Extract the [x, y] coordinate from the center of the cell holding the provided text.  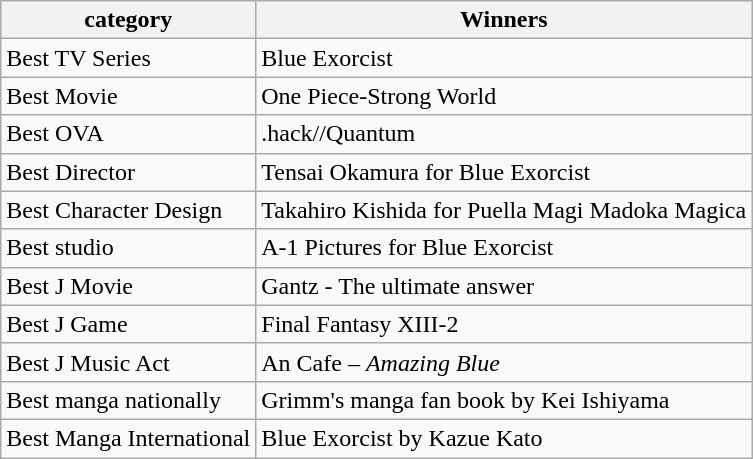
Best Character Design [128, 210]
Best studio [128, 248]
Winners [504, 20]
category [128, 20]
Best J Movie [128, 286]
Best Movie [128, 96]
Takahiro Kishida for Puella Magi Madoka Magica [504, 210]
Grimm's manga fan book by Kei Ishiyama [504, 400]
A-1 Pictures for Blue Exorcist [504, 248]
One Piece-Strong World [504, 96]
Best Manga International [128, 438]
Final Fantasy XIII-2 [504, 324]
Best J Music Act [128, 362]
Gantz - The ultimate answer [504, 286]
Best TV Series [128, 58]
An Cafe – Amazing Blue [504, 362]
Blue Exorcist by Kazue Kato [504, 438]
Tensai Okamura for Blue Exorcist [504, 172]
Best Director [128, 172]
Blue Exorcist [504, 58]
.hack//Quantum [504, 134]
Best OVA [128, 134]
Best manga nationally [128, 400]
Best J Game [128, 324]
